For the text-containing cell, return its midpoint in (X, Y) coordinate format. 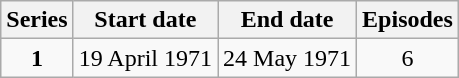
1 (37, 58)
Episodes (408, 20)
6 (408, 58)
End date (288, 20)
Start date (145, 20)
19 April 1971 (145, 58)
Series (37, 20)
24 May 1971 (288, 58)
